Pinpoint the cell where the given text exists, returning its (X, Y) midpoint coordinate. 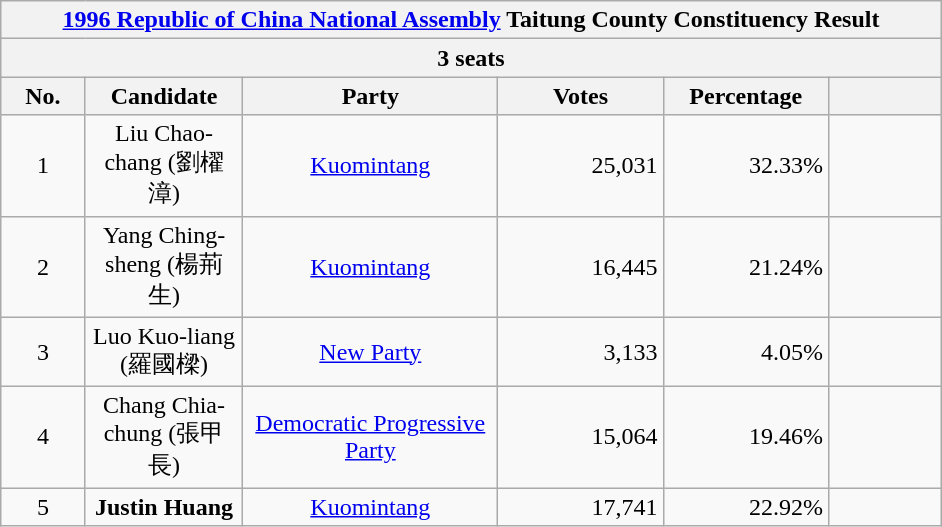
1 (42, 166)
19.46% (746, 438)
Yang Ching-sheng (楊荊生) (164, 266)
5 (42, 507)
Chang Chia-chung (張甲長) (164, 438)
Party (370, 96)
Luo Kuo-liang (羅國樑) (164, 352)
25,031 (580, 166)
22.92% (746, 507)
21.24% (746, 266)
Votes (580, 96)
Liu Chao-chang (劉櫂漳) (164, 166)
3 seats (470, 58)
Percentage (746, 96)
4.05% (746, 352)
No. (42, 96)
Democratic Progressive Party (370, 438)
Justin Huang (164, 507)
17,741 (580, 507)
3,133 (580, 352)
New Party (370, 352)
1996 Republic of China National Assembly Taitung County Constituency Result (470, 20)
Candidate (164, 96)
15,064 (580, 438)
4 (42, 438)
3 (42, 352)
32.33% (746, 166)
2 (42, 266)
16,445 (580, 266)
